From the cell containing the given text, extract its center point as [x, y] coordinate. 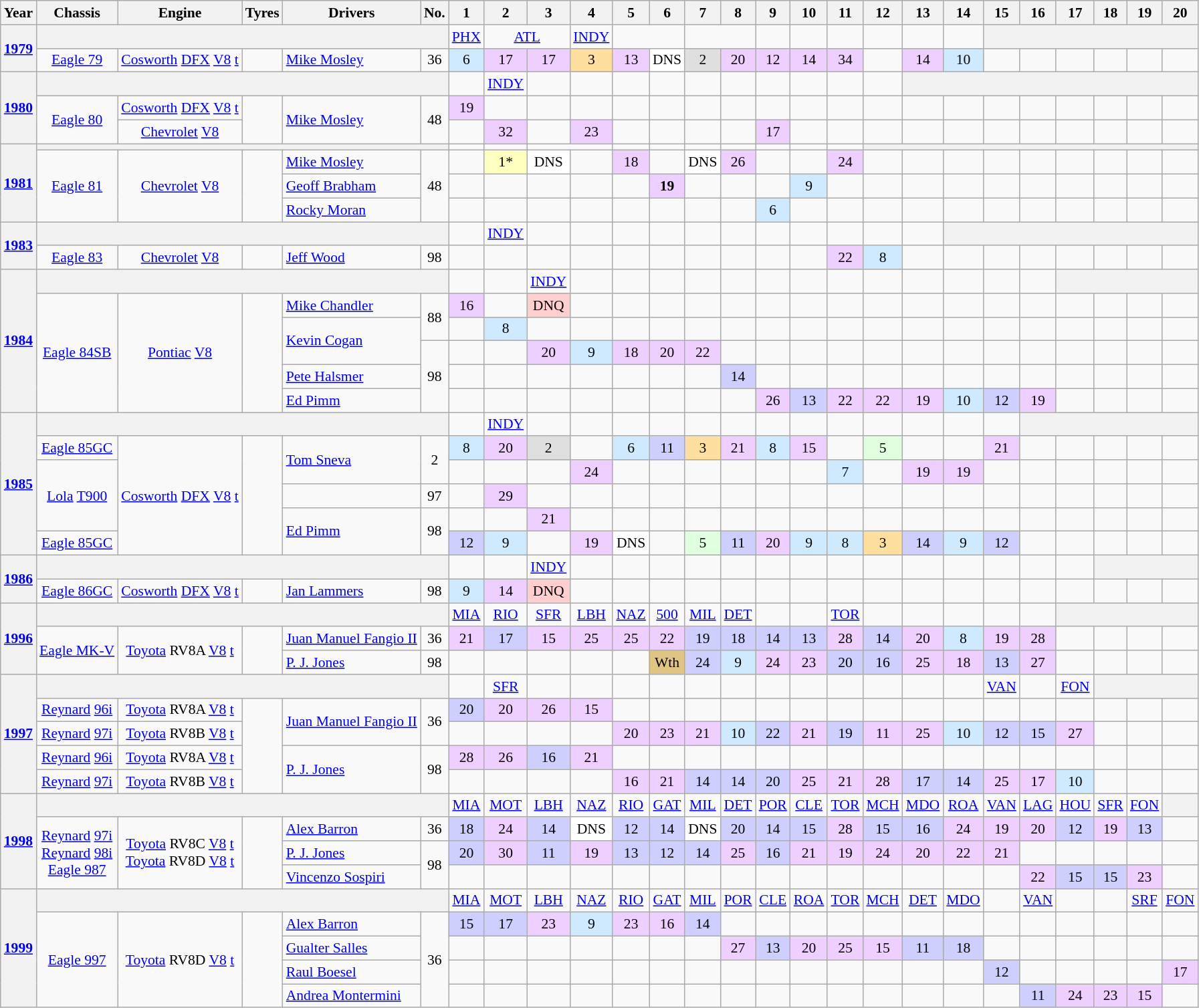
Andrea Montermini [352, 996]
34 [845, 60]
1* [506, 162]
Raul Boesel [352, 972]
32 [506, 132]
Rocky Moran [352, 210]
HOU [1075, 805]
Toyota RV8C V8 tToyota RV8D V8 t [180, 853]
Eagle 80 [77, 120]
Wth [667, 662]
29 [506, 496]
Kevin Cogan [352, 341]
Geoff Brabham [352, 186]
1986 [19, 579]
Toyota RV8D V8 t [180, 960]
Eagle 81 [77, 186]
1 [467, 13]
Mike Chandler [352, 305]
Vincenzo Sospiri [352, 877]
1981 [19, 183]
1997 [19, 734]
88 [435, 317]
30 [506, 853]
Eagle 86GC [77, 591]
Reynard 97iReynard 98iEagle 987 [77, 853]
Gualter Salles [352, 949]
Pete Halsmer [352, 377]
Chassis [77, 13]
1984 [19, 341]
1983 [19, 246]
1979 [19, 48]
Tyres [262, 13]
Pontiac V8 [180, 353]
Drivers [352, 13]
500 [667, 615]
No. [435, 13]
Year [19, 13]
ATL [527, 37]
Lola T900 [77, 496]
SRF [1145, 900]
1985 [19, 484]
Eagle 79 [77, 60]
Engine [180, 13]
Eagle 84SB [77, 353]
LAG [1038, 805]
Eagle 83 [77, 258]
Eagle MK-V [77, 651]
PHX [467, 37]
Jeff Wood [352, 258]
1980 [19, 108]
Eagle 997 [77, 960]
1999 [19, 948]
Jan Lammers [352, 591]
1998 [19, 841]
4 [591, 13]
1996 [19, 639]
Tom Sneva [352, 460]
97 [435, 496]
